For the text-containing cell, return its midpoint in (X, Y) coordinate format. 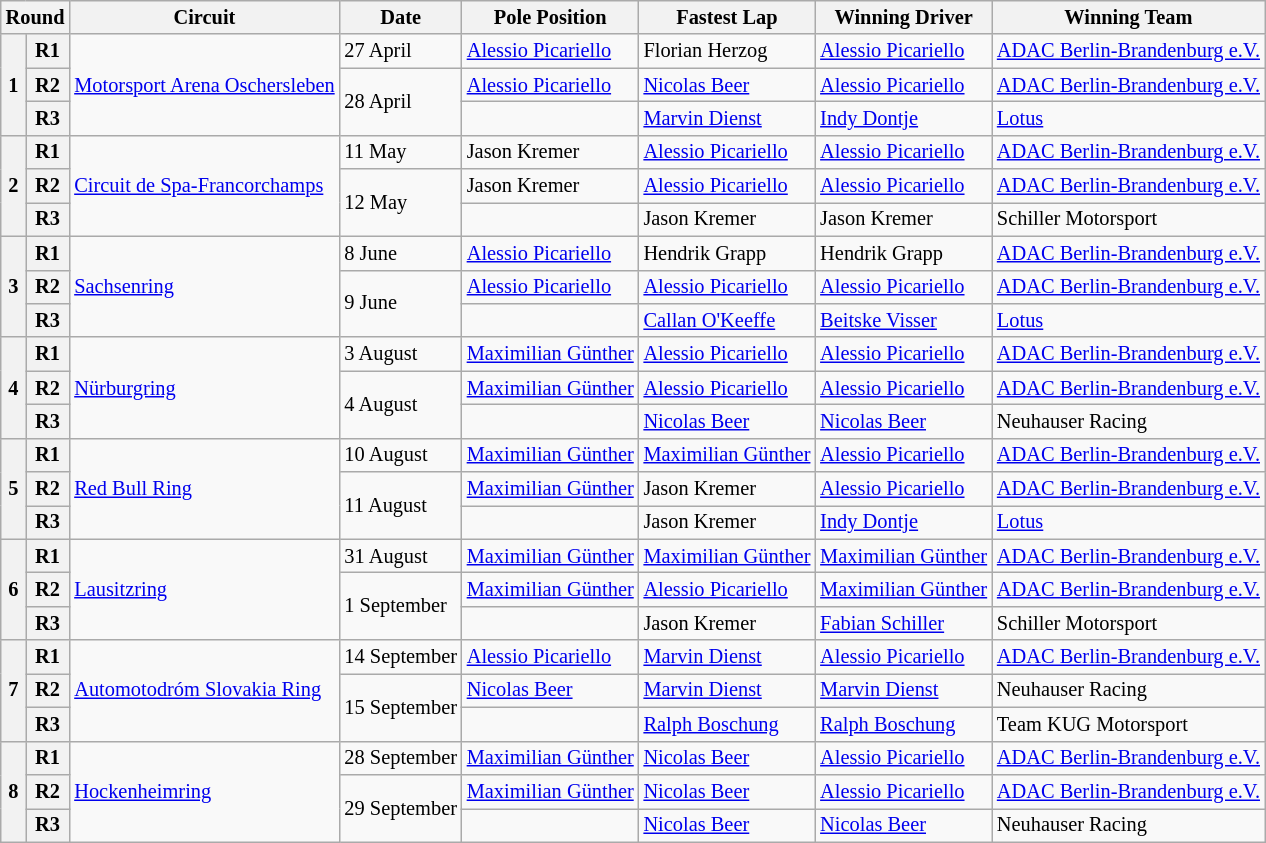
Hockenheimring (204, 792)
8 June (400, 253)
2 (14, 186)
4 August (400, 404)
14 September (400, 657)
Automotodróm Slovakia Ring (204, 690)
1 September (400, 606)
27 April (400, 51)
28 September (400, 758)
4 (14, 388)
12 May (400, 202)
11 August (400, 506)
Circuit (204, 17)
Circuit de Spa-Francorchamps (204, 186)
Fastest Lap (728, 17)
Round (36, 17)
10 August (400, 455)
15 September (400, 706)
Lausitzring (204, 590)
1 (14, 84)
5 (14, 488)
Winning Team (1128, 17)
3 (14, 286)
Team KUG Motorsport (1128, 724)
31 August (400, 556)
Red Bull Ring (204, 488)
Fabian Schiller (904, 623)
29 September (400, 808)
Beitske Visser (904, 320)
Florian Herzog (728, 51)
Date (400, 17)
Callan O'Keeffe (728, 320)
11 May (400, 152)
Sachsenring (204, 286)
Nürburgring (204, 388)
3 August (400, 354)
Motorsport Arena Oschersleben (204, 84)
9 June (400, 304)
6 (14, 590)
28 April (400, 102)
7 (14, 690)
8 (14, 792)
Pole Position (550, 17)
Winning Driver (904, 17)
